Search for the cell housing the specified text and yield its [X, Y] center coordinate. 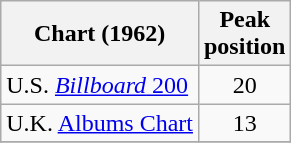
13 [244, 123]
Peakposition [244, 34]
U.S. Billboard 200 [100, 85]
U.K. Albums Chart [100, 123]
20 [244, 85]
Chart (1962) [100, 34]
